Extract the [x, y] coordinate from the center of the cell holding the provided text.  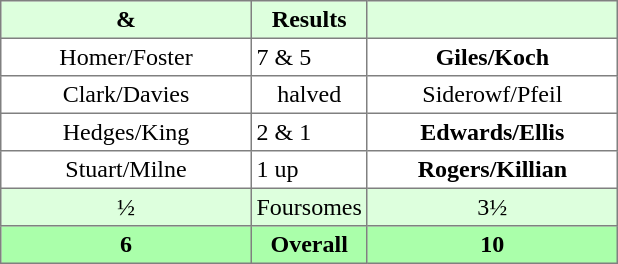
1 up [309, 170]
Giles/Koch [492, 57]
Results [309, 20]
Stuart/Milne [126, 170]
halved [309, 95]
Hedges/King [126, 132]
Edwards/Ellis [492, 132]
2 & 1 [309, 132]
Siderowf/Pfeil [492, 95]
10 [492, 245]
Homer/Foster [126, 57]
½ [126, 207]
3½ [492, 207]
Overall [309, 245]
6 [126, 245]
7 & 5 [309, 57]
& [126, 20]
Clark/Davies [126, 95]
Rogers/Killian [492, 170]
Foursomes [309, 207]
